Return the [X, Y] coordinate for the center point of the cell that contains the specified text.  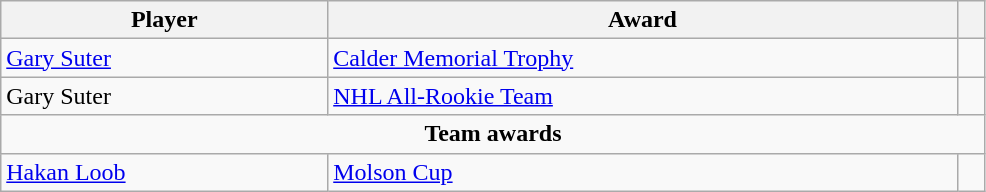
Hakan Loob [164, 172]
Molson Cup [643, 172]
Player [164, 20]
Calder Memorial Trophy [643, 58]
Team awards [493, 134]
NHL All-Rookie Team [643, 96]
Award [643, 20]
